Extract the [x, y] coordinate from the center of the cell holding the provided text.  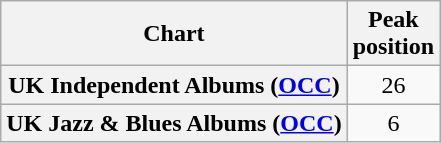
Chart [174, 34]
6 [393, 123]
UK Jazz & Blues Albums (OCC) [174, 123]
UK Independent Albums (OCC) [174, 85]
26 [393, 85]
Peakposition [393, 34]
